Locate the cell with the specified text and output its (x, y) center coordinate. 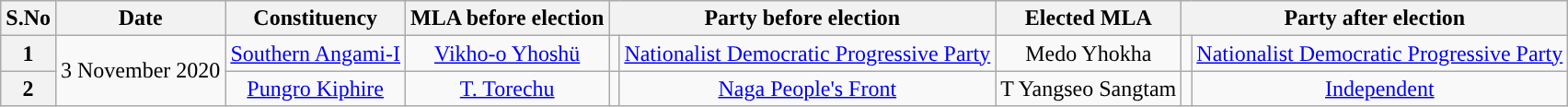
3 November 2020 (140, 71)
S.No (29, 18)
Medo Yhokha (1089, 53)
Pungro Kiphire (316, 89)
Party after election (1375, 18)
MLA before election (508, 18)
Elected MLA (1089, 18)
Vikho-o Yhoshü (508, 53)
2 (29, 89)
1 (29, 53)
T. Torechu (508, 89)
Naga People's Front (808, 89)
Independent (1380, 89)
Constituency (316, 18)
Southern Angami-I (316, 53)
T Yangseo Sangtam (1089, 89)
Date (140, 18)
Party before election (802, 18)
